Return (x, y) of the center of cell containing provided text 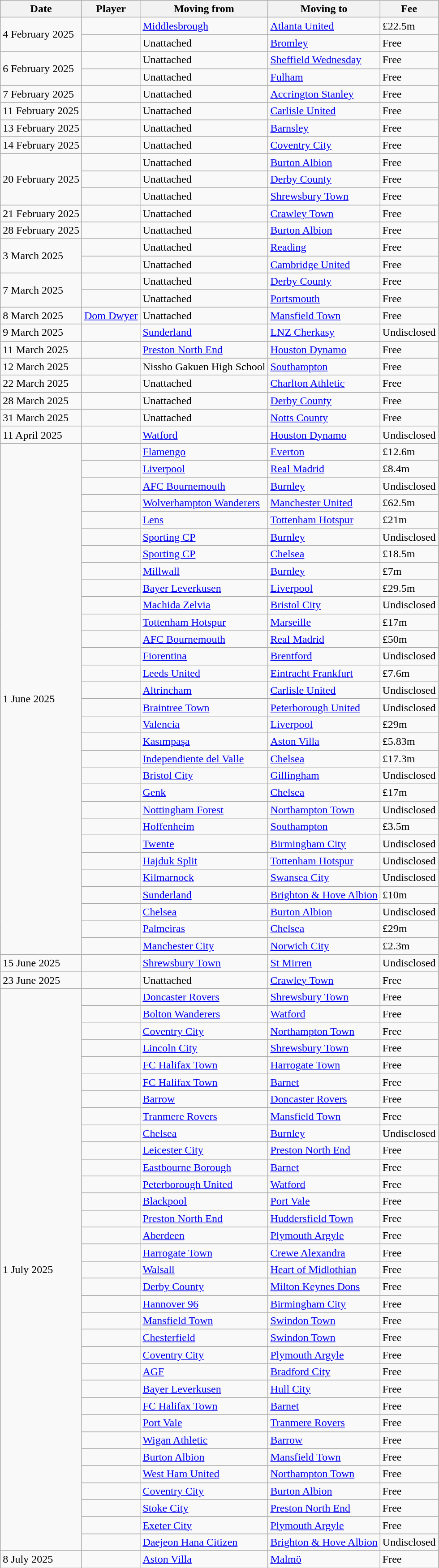
Palmeiras (204, 929)
Notts County (324, 418)
Genk (204, 793)
Eintracht Frankfurt (324, 673)
Sheffield Wednesday (324, 60)
Manchester City (204, 946)
£8.4m (409, 469)
11 March 2025 (41, 350)
Aberdeen (204, 1235)
Barnsley (324, 128)
Accrington Stanley (324, 94)
Eastbourne Borough (204, 1167)
8 March 2025 (41, 316)
Marseille (324, 622)
Swansea City (324, 878)
£3.5m (409, 827)
11 February 2025 (41, 111)
11 April 2025 (41, 435)
St Mirren (324, 963)
Atlanta United (324, 26)
21 February 2025 (41, 214)
Wolverhampton Wanderers (204, 503)
Hannover 96 (204, 1304)
Manchester United (324, 503)
23 June 2025 (41, 980)
Brentford (324, 656)
Chesterfield (204, 1338)
Wigan Athletic (204, 1440)
Malmö (324, 1559)
LNZ Cherkasy (324, 333)
28 March 2025 (41, 401)
4 February 2025 (41, 34)
Reading (324, 248)
Fulham (324, 77)
£10m (409, 895)
Charlton Athletic (324, 384)
Moving from (204, 9)
28 February 2025 (41, 231)
Nottingham Forest (204, 810)
12 March 2025 (41, 367)
Independiente del Valle (204, 759)
Crewe Alexandra (324, 1252)
Bromley (324, 43)
Hoffenheim (204, 827)
3 March 2025 (41, 256)
Bolton Wanderers (204, 1014)
Machida Zelvia (204, 605)
Fee (409, 9)
£50m (409, 639)
Stoke City (204, 1508)
Hajduk Split (204, 861)
Huddersfield Town (324, 1218)
Middlesbrough (204, 26)
6 February 2025 (41, 68)
Bradford City (324, 1372)
Kilmarnock (204, 878)
Flamengo (204, 452)
Gillingham (324, 776)
£5.83m (409, 741)
7 March 2025 (41, 290)
9 March 2025 (41, 333)
£62.5m (409, 503)
Valencia (204, 724)
Dom Dwyer (111, 316)
Twente (204, 844)
Fiorentina (204, 656)
13 February 2025 (41, 128)
1 July 2025 (41, 1269)
£2.3m (409, 946)
Milton Keynes Dons (324, 1286)
Lincoln City (204, 1048)
AGF (204, 1372)
Kasımpaşa (204, 741)
Date (41, 9)
Lens (204, 520)
£18.5m (409, 554)
Cambridge United (324, 265)
Nissho Gakuen High School (204, 367)
Braintree Town (204, 707)
£21m (409, 520)
Millwall (204, 571)
Hull City (324, 1389)
1 June 2025 (41, 699)
£7.6m (409, 673)
Moving to (324, 9)
22 March 2025 (41, 384)
15 June 2025 (41, 963)
Walsall (204, 1269)
£7m (409, 571)
Heart of Midlothian (324, 1269)
Daejeon Hana Citizen (204, 1542)
Everton (324, 452)
14 February 2025 (41, 145)
£22.5m (409, 26)
Leicester City (204, 1150)
7 February 2025 (41, 94)
20 February 2025 (41, 179)
£29.5m (409, 588)
£17.3m (409, 759)
Exeter City (204, 1525)
West Ham United (204, 1474)
Portsmouth (324, 299)
8 July 2025 (41, 1559)
Norwich City (324, 946)
Blackpool (204, 1201)
Player (111, 9)
31 March 2025 (41, 418)
Altrincham (204, 690)
£12.6m (409, 452)
Leeds United (204, 673)
